Provide the [X, Y] coordinate of the cell's center where the given text is located.  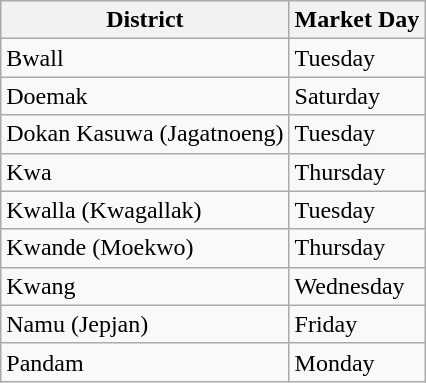
Doemak [145, 96]
Dokan Kasuwa (Jagatnoeng) [145, 134]
Namu (Jepjan) [145, 324]
Kwa [145, 172]
Friday [357, 324]
District [145, 20]
Monday [357, 362]
Pandam [145, 362]
Saturday [357, 96]
Bwall [145, 58]
Kwalla (Kwagallak) [145, 210]
Kwang [145, 286]
Kwande (Moekwo) [145, 248]
Market Day [357, 20]
Wednesday [357, 286]
